From the cell containing the given text, extract its center point as (x, y) coordinate. 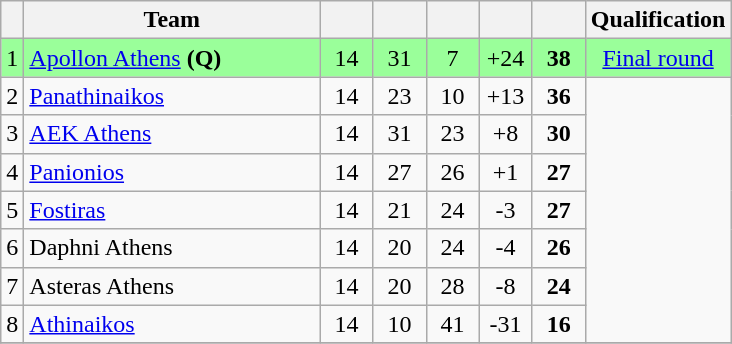
6 (12, 248)
3 (12, 134)
38 (558, 58)
+13 (506, 96)
Panathinaikos (172, 96)
Daphni Athens (172, 248)
1 (12, 58)
AEK Athens (172, 134)
Qualification (658, 20)
Fostiras (172, 210)
-31 (506, 324)
Panionios (172, 172)
Team (172, 20)
Athinaikos (172, 324)
-8 (506, 286)
-3 (506, 210)
+8 (506, 134)
30 (558, 134)
+24 (506, 58)
-4 (506, 248)
Final round (658, 58)
4 (12, 172)
28 (452, 286)
2 (12, 96)
Apollon Athens (Q) (172, 58)
8 (12, 324)
21 (400, 210)
36 (558, 96)
Asteras Athens (172, 286)
5 (12, 210)
41 (452, 324)
16 (558, 324)
+1 (506, 172)
